Extract the [X, Y] coordinate from the center of the cell holding the provided text.  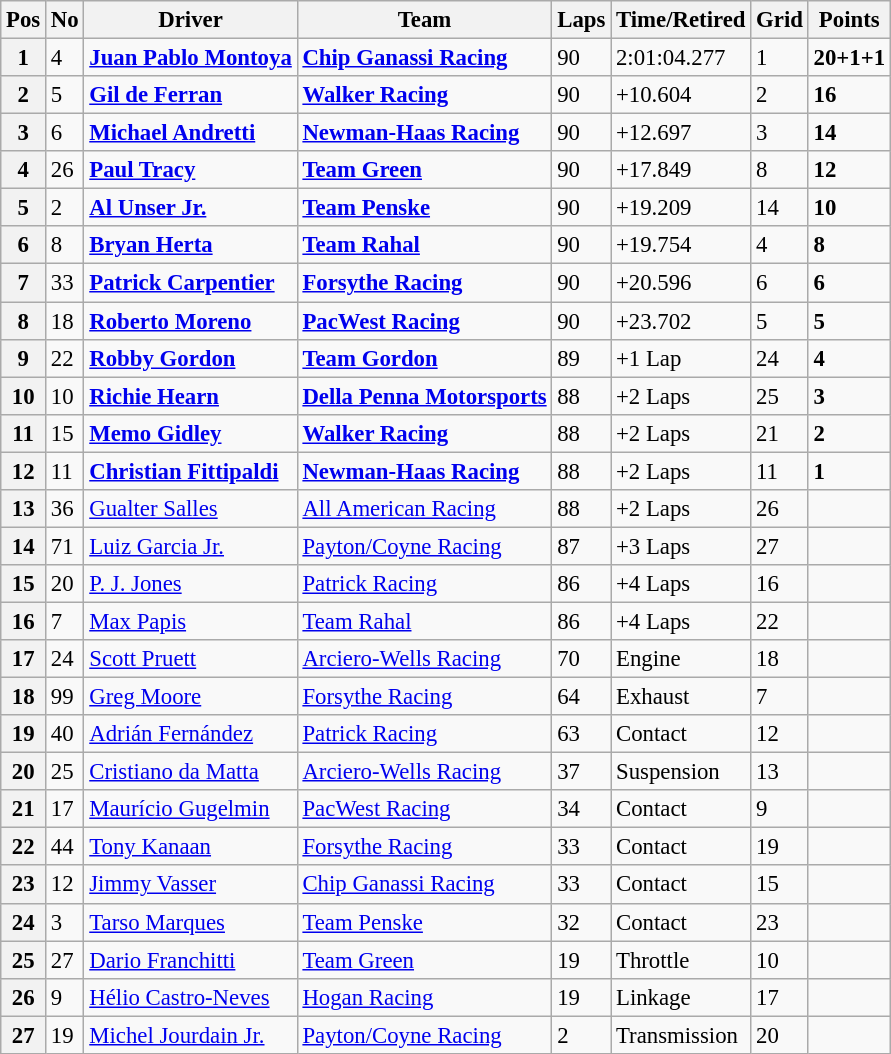
34 [582, 809]
All American Racing [424, 509]
Paul Tracy [190, 170]
Dario Franchitti [190, 960]
Tony Kanaan [190, 847]
71 [65, 546]
44 [65, 847]
Gil de Ferran [190, 95]
+10.604 [681, 95]
Adrián Fernández [190, 734]
Memo Gidley [190, 433]
Time/Retired [681, 20]
Suspension [681, 772]
+19.754 [681, 245]
Team [424, 20]
P. J. Jones [190, 584]
Roberto Moreno [190, 321]
Hélio Castro-Neves [190, 997]
Robby Gordon [190, 358]
Michael Andretti [190, 133]
Throttle [681, 960]
Scott Pruett [190, 659]
89 [582, 358]
Della Penna Motorsports [424, 396]
Christian Fittipaldi [190, 471]
20+1+1 [849, 58]
Bryan Herta [190, 245]
Team Gordon [424, 358]
Max Papis [190, 621]
Richie Hearn [190, 396]
Engine [681, 659]
+20.596 [681, 283]
63 [582, 734]
87 [582, 546]
+19.209 [681, 208]
+23.702 [681, 321]
Linkage [681, 997]
Patrick Carpentier [190, 283]
Al Unser Jr. [190, 208]
Transmission [681, 1035]
Jimmy Vasser [190, 885]
Michel Jourdain Jr. [190, 1035]
99 [65, 697]
36 [65, 509]
32 [582, 922]
Greg Moore [190, 697]
2:01:04.277 [681, 58]
Laps [582, 20]
+3 Laps [681, 546]
Cristiano da Matta [190, 772]
+17.849 [681, 170]
Tarso Marques [190, 922]
Maurício Gugelmin [190, 809]
Pos [24, 20]
40 [65, 734]
70 [582, 659]
Grid [780, 20]
+1 Lap [681, 358]
Hogan Racing [424, 997]
Driver [190, 20]
+12.697 [681, 133]
37 [582, 772]
Exhaust [681, 697]
Juan Pablo Montoya [190, 58]
64 [582, 697]
Points [849, 20]
Gualter Salles [190, 509]
Luiz Garcia Jr. [190, 546]
No [65, 20]
